Search for the cell housing the specified text and yield its [x, y] center coordinate. 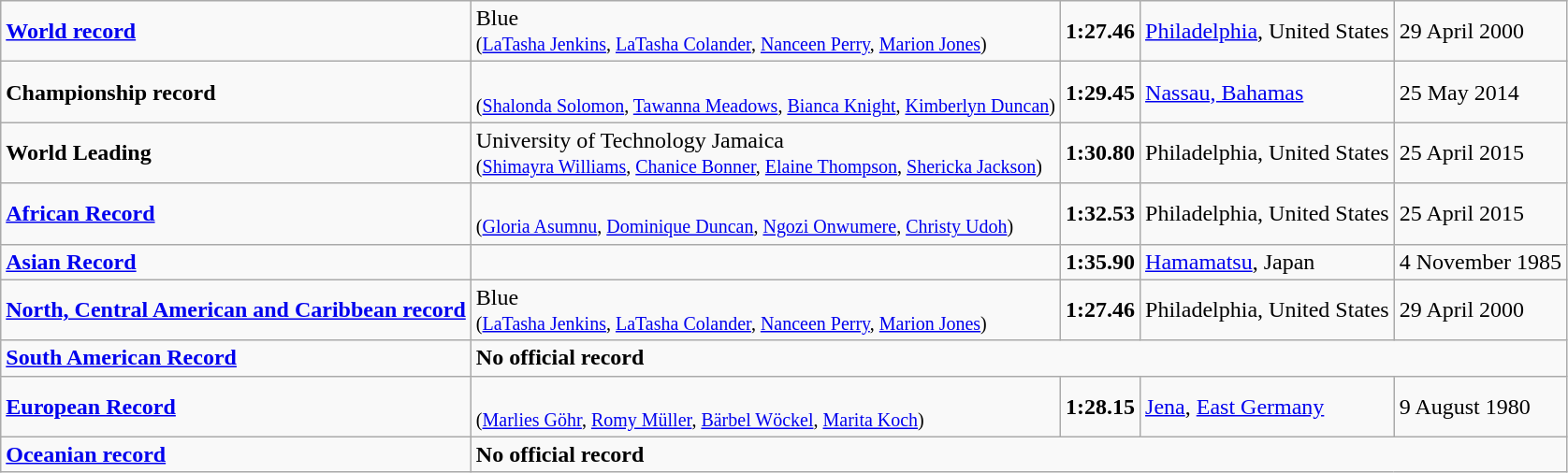
University of Technology Jamaica(Shimayra Williams, Chanice Bonner, Elaine Thompson, Shericka Jackson) [765, 153]
1:28.15 [1100, 406]
European Record [236, 406]
(Gloria Asumnu, Dominique Duncan, Ngozi Onwumere, Christy Udoh) [765, 213]
4 November 1985 [1480, 262]
25 May 2014 [1480, 92]
Asian Record [236, 262]
North, Central American and Caribbean record [236, 310]
(Marlies Göhr, Romy Müller, Bärbel Wöckel, Marita Koch) [765, 406]
(Shalonda Solomon, Tawanna Meadows, Bianca Knight, Kimberlyn Duncan) [765, 92]
Hamamatsu, Japan [1268, 262]
1:32.53 [1100, 213]
1:29.45 [1100, 92]
African Record [236, 213]
Oceanian record [236, 454]
World Leading [236, 153]
Nassau, Bahamas [1268, 92]
Jena, East Germany [1268, 406]
1:30.80 [1100, 153]
1:35.90 [1100, 262]
9 August 1980 [1480, 406]
Championship record [236, 92]
World record [236, 32]
South American Record [236, 358]
